Search for the cell housing the specified text and yield its (X, Y) center coordinate. 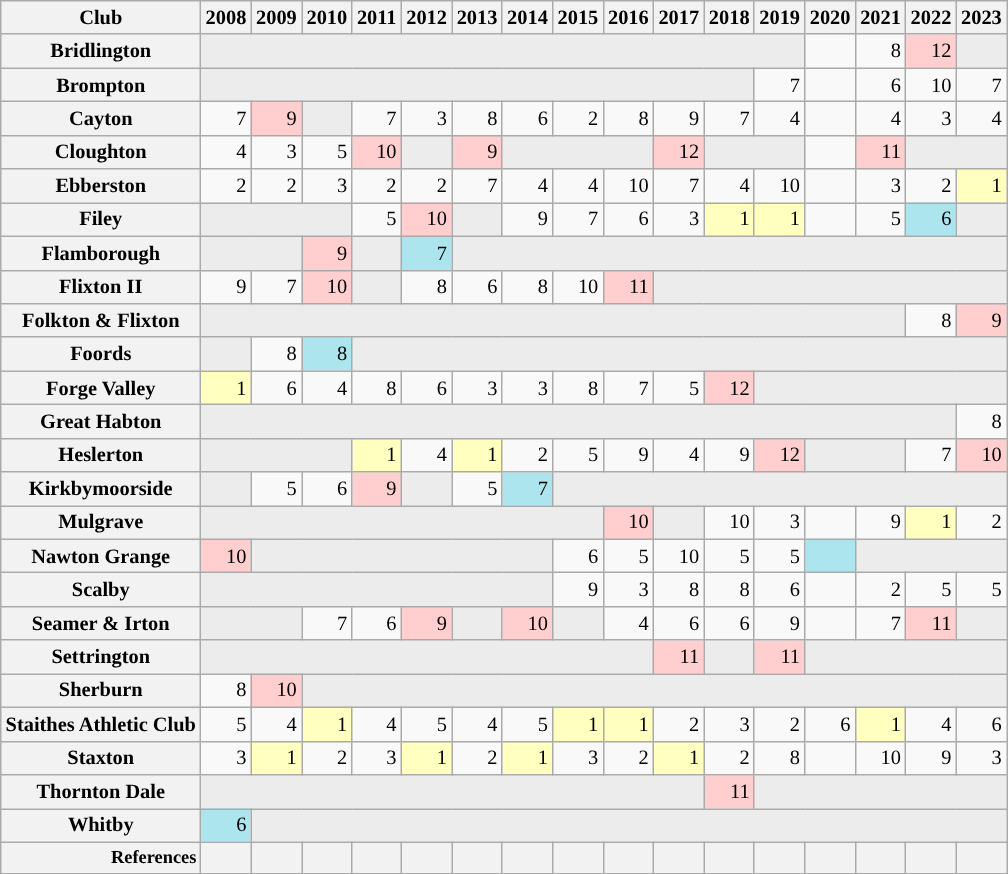
2014 (527, 17)
Flixton II (101, 287)
Thornton Dale (101, 791)
Cloughton (101, 152)
2019 (779, 17)
2018 (729, 17)
Settrington (101, 657)
Staxton (101, 758)
Staithes Athletic Club (101, 724)
2015 (578, 17)
Forge Valley (101, 388)
Cayton (101, 118)
2013 (477, 17)
2010 (327, 17)
Club (101, 17)
2012 (426, 17)
2022 (931, 17)
2021 (880, 17)
Filey (101, 219)
Ebberston (101, 186)
Whitby (101, 825)
2009 (276, 17)
References (101, 858)
Brompton (101, 85)
2011 (376, 17)
Mulgrave (101, 522)
2008 (226, 17)
Flamborough (101, 253)
Sherburn (101, 690)
Seamer & Irton (101, 623)
2023 (981, 17)
Nawton Grange (101, 556)
Bridlington (101, 51)
Kirkbymoorside (101, 489)
Heslerton (101, 455)
Folkton & Flixton (101, 320)
2017 (679, 17)
Great Habton (101, 421)
2020 (830, 17)
Foords (101, 354)
Scalby (101, 589)
2016 (628, 17)
